Search for the cell housing the specified text and yield its (x, y) center coordinate. 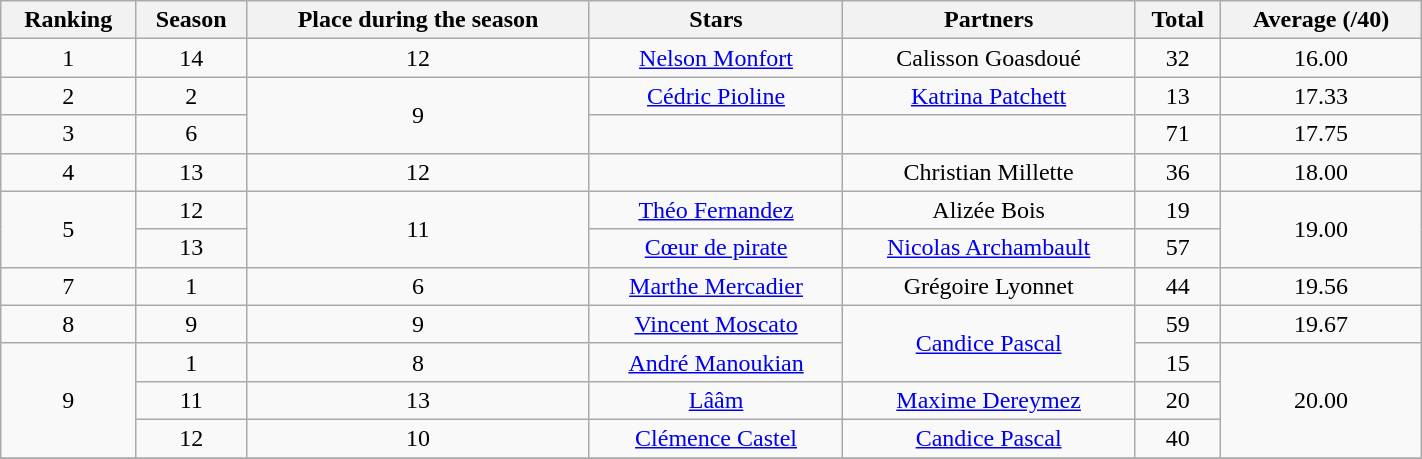
4 (68, 172)
18.00 (1321, 172)
3 (68, 134)
5 (68, 229)
57 (1177, 248)
Calisson Goasdoué (989, 58)
19 (1177, 210)
Nelson Monfort (716, 58)
Partners (989, 20)
20 (1177, 400)
Total (1177, 20)
Vincent Moscato (716, 324)
36 (1177, 172)
17.33 (1321, 96)
7 (68, 286)
Christian Millette (989, 172)
Marthe Mercadier (716, 286)
40 (1177, 438)
10 (418, 438)
20.00 (1321, 400)
Clémence Castel (716, 438)
59 (1177, 324)
Alizée Bois (989, 210)
Ranking (68, 20)
19.00 (1321, 229)
19.56 (1321, 286)
Stars (716, 20)
19.67 (1321, 324)
Cœur de pirate (716, 248)
Place during the season (418, 20)
André Manoukian (716, 362)
Théo Fernandez (716, 210)
17.75 (1321, 134)
15 (1177, 362)
Season (192, 20)
32 (1177, 58)
Cédric Pioline (716, 96)
Maxime Dereymez (989, 400)
Lââm (716, 400)
16.00 (1321, 58)
Katrina Patchett (989, 96)
44 (1177, 286)
Nicolas Archambault (989, 248)
Grégoire Lyonnet (989, 286)
71 (1177, 134)
14 (192, 58)
Average (/40) (1321, 20)
